Return [X, Y] of the center of cell containing provided text 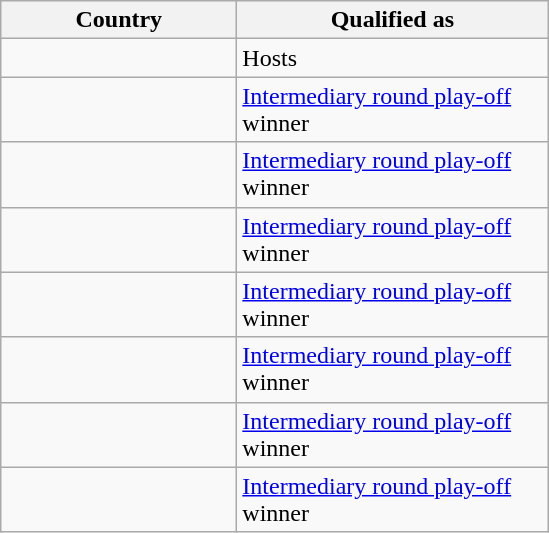
Qualified as [392, 20]
Country [119, 20]
Hosts [392, 58]
